Detect which cell encompasses the target text, then output its [X, Y] center coordinate. 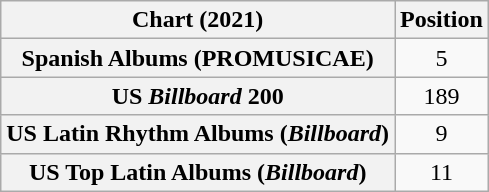
US Billboard 200 [198, 96]
Chart (2021) [198, 20]
US Top Latin Albums (Billboard) [198, 172]
189 [442, 96]
5 [442, 58]
Spanish Albums (PROMUSICAE) [198, 58]
9 [442, 134]
Position [442, 20]
US Latin Rhythm Albums (Billboard) [198, 134]
11 [442, 172]
